Search for the cell housing the specified text and yield its [x, y] center coordinate. 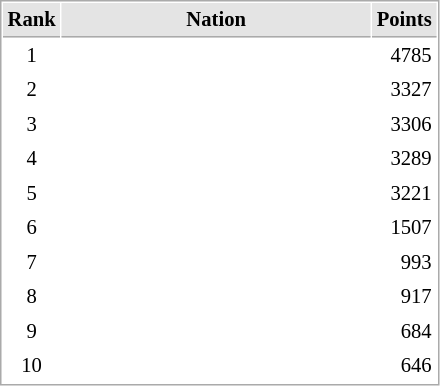
10 [32, 366]
1507 [404, 228]
3327 [404, 90]
4 [32, 158]
9 [32, 332]
2 [32, 90]
3 [32, 124]
3306 [404, 124]
Rank [32, 20]
Nation [216, 20]
993 [404, 262]
8 [32, 296]
6 [32, 228]
1 [32, 56]
646 [404, 366]
4785 [404, 56]
7 [32, 262]
917 [404, 296]
5 [32, 194]
684 [404, 332]
3289 [404, 158]
3221 [404, 194]
Points [404, 20]
